Capture the cell that displays the provided text and extract its [X, Y] central coordinate. 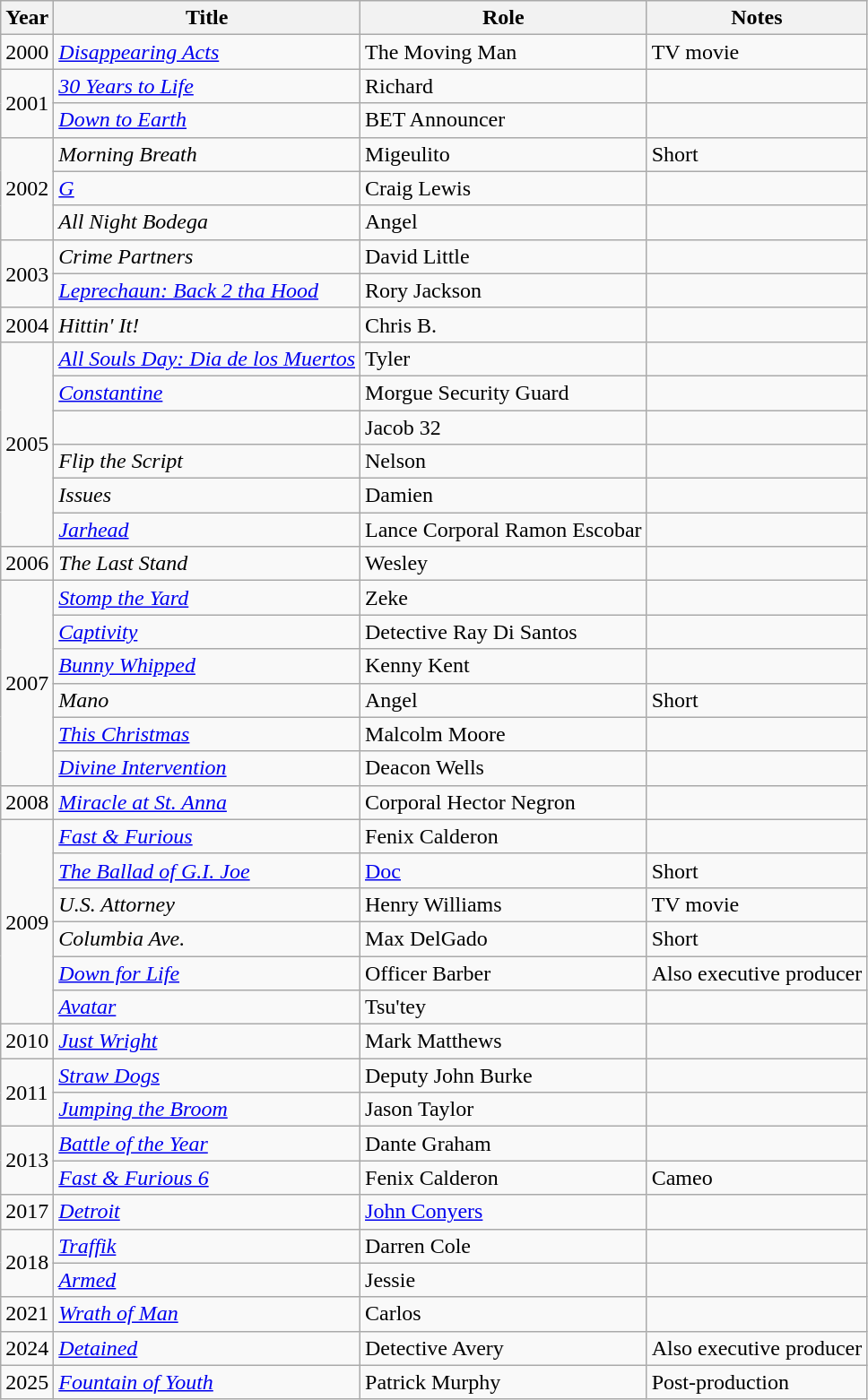
2001 [27, 103]
Battle of the Year [207, 1144]
Hittin' It! [207, 324]
This Christmas [207, 734]
Detroit [207, 1212]
Straw Dogs [207, 1076]
The Moving Man [504, 52]
Wrath of Man [207, 1314]
Fast & Furious [207, 836]
Tyler [504, 359]
Rory Jackson [504, 290]
Dante Graham [504, 1144]
U.S. Attorney [207, 904]
Down to Earth [207, 120]
Just Wright [207, 1041]
Columbia Ave. [207, 938]
Fast & Furious 6 [207, 1178]
Wesley [504, 564]
Lance Corporal Ramon Escobar [504, 530]
Kenny Kent [504, 666]
Detained [207, 1348]
Migeulito [504, 154]
Disappearing Acts [207, 52]
Issues [207, 496]
All Night Bodega [207, 222]
2010 [27, 1041]
Miracle at St. Anna [207, 802]
Traffik [207, 1246]
G [207, 188]
Jarhead [207, 530]
Detective Ray Di Santos [504, 632]
Max DelGado [504, 938]
All Souls Day: Dia de los Muertos [207, 359]
Stomp the Yard [207, 598]
Mano [207, 700]
Darren Cole [504, 1246]
Post-production [757, 1382]
Craig Lewis [504, 188]
Henry Williams [504, 904]
Mark Matthews [504, 1041]
2011 [27, 1093]
Tsu'tey [504, 1007]
2000 [27, 52]
Down for Life [207, 972]
Morning Breath [207, 154]
Zeke [504, 598]
2006 [27, 564]
2008 [27, 802]
Leprechaun: Back 2 tha Hood [207, 290]
2004 [27, 324]
John Conyers [504, 1212]
Carlos [504, 1314]
BET Announcer [504, 120]
Jason Taylor [504, 1110]
2017 [27, 1212]
Corporal Hector Negron [504, 802]
Deputy John Burke [504, 1076]
2018 [27, 1263]
Avatar [207, 1007]
2009 [27, 921]
Morgue Security Guard [504, 393]
Notes [757, 18]
Damien [504, 496]
Fountain of Youth [207, 1382]
2013 [27, 1161]
Chris B. [504, 324]
Role [504, 18]
The Last Stand [207, 564]
Armed [207, 1280]
Title [207, 18]
2021 [27, 1314]
Officer Barber [504, 972]
2002 [27, 188]
David Little [504, 256]
Richard [504, 86]
Cameo [757, 1178]
Deacon Wells [504, 768]
2007 [27, 683]
Divine Intervention [207, 768]
2024 [27, 1348]
2005 [27, 444]
30 Years to Life [207, 86]
Captivity [207, 632]
Nelson [504, 462]
The Ballad of G.I. Joe [207, 870]
Malcolm Moore [504, 734]
Doc [504, 870]
Flip the Script [207, 462]
Detective Avery [504, 1348]
Constantine [207, 393]
Jumping the Broom [207, 1110]
Year [27, 18]
Jessie [504, 1280]
Crime Partners [207, 256]
Bunny Whipped [207, 666]
Patrick Murphy [504, 1382]
2003 [27, 273]
Jacob 32 [504, 428]
2025 [27, 1382]
